Output the (X, Y) coordinate of the center of the cell containing the given text.  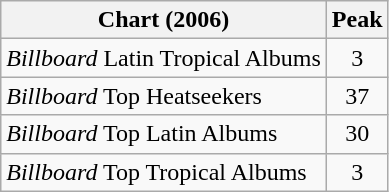
Billboard Top Tropical Albums (164, 172)
Billboard Top Heatseekers (164, 96)
37 (357, 96)
Chart (2006) (164, 20)
30 (357, 134)
Peak (357, 20)
Billboard Latin Tropical Albums (164, 58)
Billboard Top Latin Albums (164, 134)
